Output the [X, Y] coordinate of the center of the cell containing the given text.  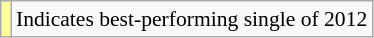
Indicates best-performing single of 2012 [192, 19]
